For the text-containing cell, return its midpoint in (x, y) coordinate format. 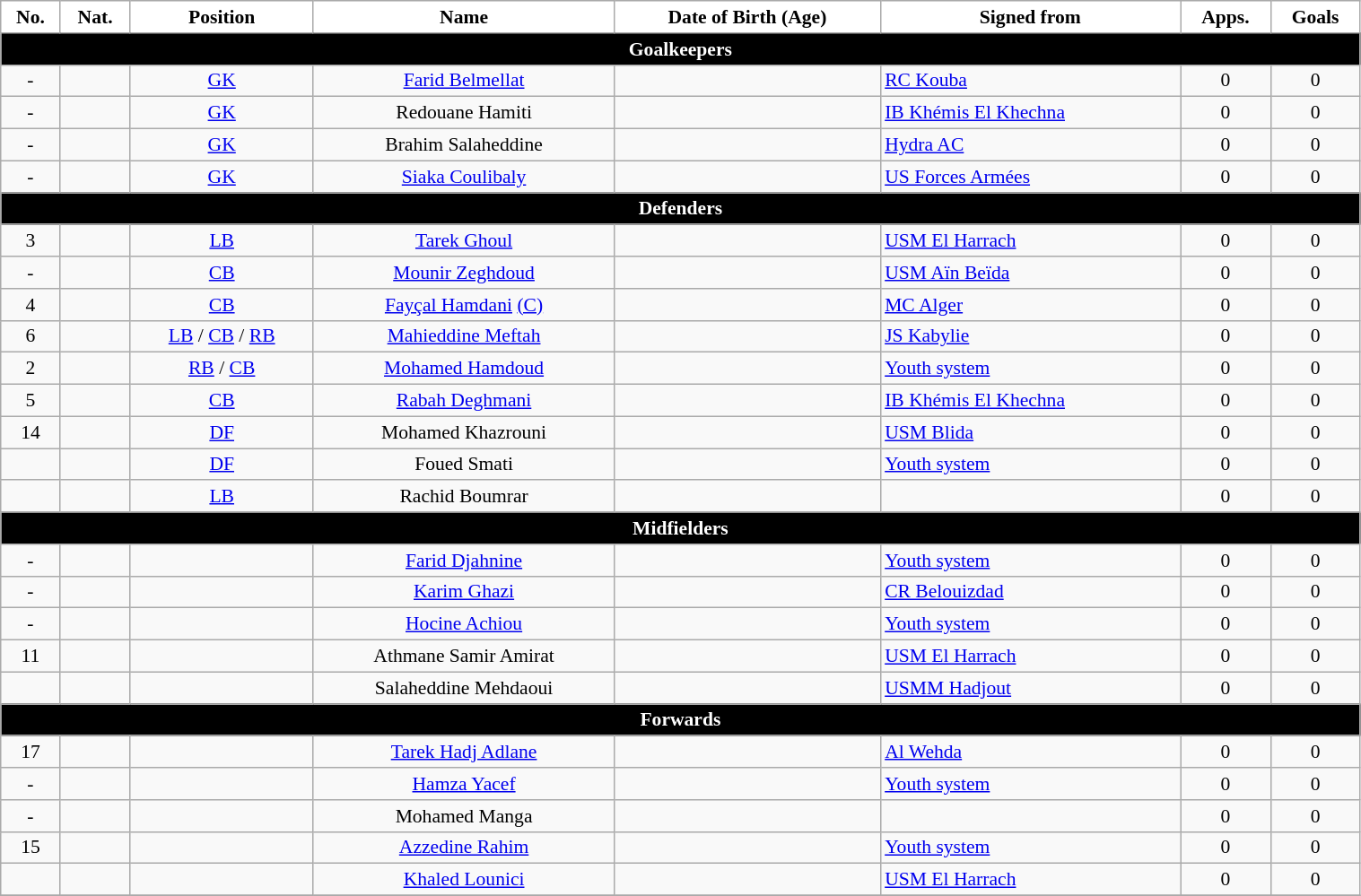
Tarek Hadj Adlane (463, 752)
Khaled Lounici (463, 880)
Mounir Zeghdoud (463, 273)
Siaka Coulibaly (463, 177)
5 (31, 401)
Fayçal Hamdani (C) (463, 305)
Rabah Deghmani (463, 401)
Forwards (680, 720)
Midfielders (680, 528)
No. (31, 17)
Goals (1315, 17)
Azzedine Rahim (463, 848)
Farid Belmellat (463, 81)
Al Wehda (1030, 752)
JS Kabylie (1030, 336)
USM Aïn Beïda (1030, 273)
Redouane Hamiti (463, 113)
MC Alger (1030, 305)
2 (31, 369)
11 (31, 657)
Position (222, 17)
USM Blida (1030, 432)
CR Belouizdad (1030, 592)
Hocine Achiou (463, 624)
Karim Ghazi (463, 592)
Hamza Yacef (463, 784)
Signed from (1030, 17)
US Forces Armées (1030, 177)
Name (463, 17)
Defenders (680, 209)
Mohamed Manga (463, 816)
Mahieddine Meftah (463, 336)
USMM Hadjout (1030, 688)
3 (31, 241)
Athmane Samir Amirat (463, 657)
Nat. (95, 17)
Mohamed Khazrouni (463, 432)
Foued Smati (463, 465)
RB / CB (222, 369)
LB / CB / RB (222, 336)
17 (31, 752)
4 (31, 305)
Salaheddine Mehdaoui (463, 688)
Brahim Salaheddine (463, 145)
15 (31, 848)
Farid Djahnine (463, 561)
Apps. (1226, 17)
Date of Birth (Age) (747, 17)
Hydra AC (1030, 145)
14 (31, 432)
Rachid Boumrar (463, 497)
RC Kouba (1030, 81)
Mohamed Hamdoud (463, 369)
Goalkeepers (680, 49)
Tarek Ghoul (463, 241)
6 (31, 336)
